Detect which cell encompasses the target text, then output its [X, Y] center coordinate. 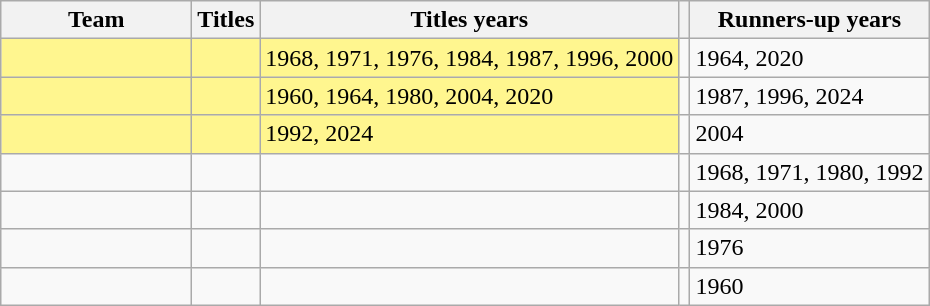
Titles [226, 20]
1960 [810, 286]
2004 [810, 134]
1968, 1971, 1976, 1984, 1987, 1996, 2000 [470, 58]
1964, 2020 [810, 58]
1984, 2000 [810, 210]
1976 [810, 248]
1960, 1964, 1980, 2004, 2020 [470, 96]
1992, 2024 [470, 134]
1968, 1971, 1980, 1992 [810, 172]
Titles years [470, 20]
Runners-up years [810, 20]
1987, 1996, 2024 [810, 96]
Team [96, 20]
